Detect which cell encompasses the target text, then output its (x, y) center coordinate. 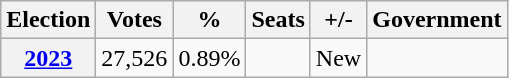
+/- (338, 20)
Votes (134, 20)
0.89% (210, 58)
Election (48, 20)
New (338, 58)
27,526 (134, 58)
2023 (48, 58)
Seats (278, 20)
% (210, 20)
Government (437, 20)
